Capture the cell that displays the provided text and extract its [X, Y] central coordinate. 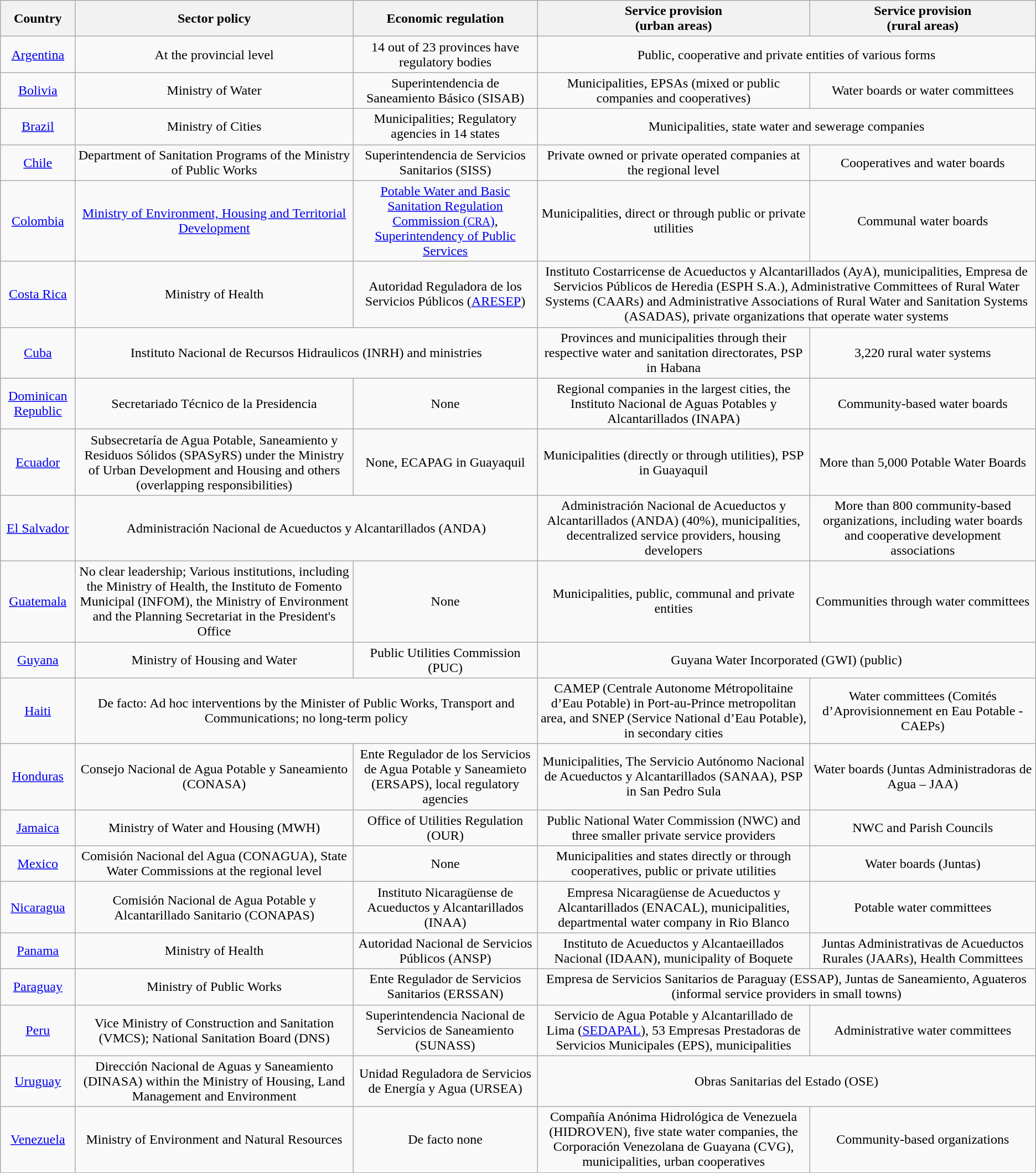
Empresa Nicaragüense de Acueductos y Alcantarillados (ENACAL), municipalities, departmental water company in Rio Blanco [674, 907]
Public, cooperative and private entities of various forms [786, 54]
Colombia [38, 221]
Instituto Nicaragüense de Acueductos y Alcantarillados (INAA) [445, 907]
Peru [38, 1030]
More than 5,000 Potable Water Boards [923, 462]
14 out of 23 provinces have regulatory bodies [445, 54]
Potable Water and Basic Sanitation Regulation Commission (CRA), Superintendency of Public Services [445, 221]
Sector policy [214, 19]
Nicaragua [38, 907]
Ministry of Water [214, 91]
Potable water committees [923, 907]
Water committees (Comités d’Aprovisionnement en Eau Potable - CAEPs) [923, 711]
El Salvador [38, 528]
Instituto de Acueductos y Alcantaeillados Nacional (IDAAN), municipality of Boquete [674, 951]
Communal water boards [923, 221]
3,220 rural water systems [923, 353]
Country [38, 19]
Superintendencia Nacional de Servicios de Saneamiento (SUNASS) [445, 1030]
Communities through water committees [923, 601]
Jamaica [38, 828]
Haiti [38, 711]
Consejo Nacional de Agua Potable y Saneamiento (CONASA) [214, 777]
Community-based water boards [923, 404]
Municipalities (directly or through utilities), PSP in Guayaquil [674, 462]
Autoridad Nacional de Servicios Públicos (ANSP) [445, 951]
Instituto Nacional de Recursos Hidraulicos (INRH) and ministries [307, 353]
Guatemala [38, 601]
Argentina [38, 54]
Vice Ministry of Construction and Sanitation (VMCS); National Sanitation Board (DNS) [214, 1030]
Public Utilities Commission (PUC) [445, 660]
Venezuela [38, 1139]
Administración Nacional de Acueductos y Alcantarillados (ANDA) (40%), municipalities, decentralized service providers, housing developers [674, 528]
Costa Rica [38, 294]
Dominican Republic [38, 404]
Municipalities, public, communal and private entities [674, 601]
Water boards (Juntas) [923, 864]
Regional companies in the largest cities, the Instituto Nacional de Aguas Potables y Alcantarillados (INAPA) [674, 404]
Juntas Administrativas de Acueductos Rurales (JAARs), Health Committees [923, 951]
Provinces and municipalities through their respective water and sanitation directorates, PSP in Habana [674, 353]
Water boards or water committees [923, 91]
Service provision(urban areas) [674, 19]
Panama [38, 951]
Chile [38, 163]
NWC and Parish Councils [923, 828]
Guyana [38, 660]
Public National Water Commission (NWC) and three smaller private service providers [674, 828]
Mexico [38, 864]
Ministry of Cities [214, 126]
De facto none [445, 1139]
Servicio de Agua Potable y Alcantarillado de Lima (SEDAPAL), 53 Empresas Prestadoras de Servicios Municipales (EPS), municipalities [674, 1030]
Superintendencia de Servicios Sanitarios (SISS) [445, 163]
Cooperatives and water boards [923, 163]
Dirección Nacional de Aguas y Saneamiento (DINASA) within the Ministry of Housing, Land Management and Environment [214, 1081]
Uruguay [38, 1081]
Private owned or private operated companies at the regional level [674, 163]
Municipalities, direct or through public or private utilities [674, 221]
Brazil [38, 126]
Administración Nacional de Acueductos y Alcantarillados (ANDA) [307, 528]
Office of Utilities Regulation (OUR) [445, 828]
None, ECAPAG in Guayaquil [445, 462]
Economic regulation [445, 19]
Ecuador [38, 462]
Department of Sanitation Programs of the Ministry of Public Works [214, 163]
Unidad Reguladora de Servicios de Energía y Agua (URSEA) [445, 1081]
Water boards (Juntas Administradoras de Agua – JAA) [923, 777]
Comisión Nacional del Agua (CONAGUA), State Water Commissions at the regional level [214, 864]
Guyana Water Incorporated (GWI) (public) [786, 660]
Comisión Nacional de Agua Potable y Alcantarillado Sanitario (CONAPAS) [214, 907]
Obras Sanitarias del Estado (OSE) [786, 1081]
Municipalities; Regulatory agencies in 14 states [445, 126]
Honduras [38, 777]
Ministry of Public Works [214, 986]
At the provincial level [214, 54]
Ministry of Housing and Water [214, 660]
Municipalities and states directly or through cooperatives, public or private utilities [674, 864]
Ente Regulador de los Servicios de Agua Potable y Saneamieto (ERSAPS), local regulatory agencies [445, 777]
Cuba [38, 353]
Municipalities, EPSAs (mixed or public companies and cooperatives) [674, 91]
Secretariado Técnico de la Presidencia [214, 404]
De facto: Ad hoc interventions by the Minister of Public Works, Transport and Communications; no long-term policy [307, 711]
Ente Regulador de Servicios Sanitarios (ERSSAN) [445, 986]
Paraguay [38, 986]
Community-based organizations [923, 1139]
Superintendencia de Saneamiento Básico (SISAB) [445, 91]
Empresa de Servicios Sanitarios de Paraguay (ESSAP), Juntas de Saneamiento, Aguateros (informal service providers in small towns) [786, 986]
Ministry of Environment, Housing and Territorial Development [214, 221]
Administrative water committees [923, 1030]
Municipalities, The Servicio Autónomo Nacional de Acueductos y Alcantarillados (SANAA), PSP in San Pedro Sula [674, 777]
Municipalities, state water and sewerage companies [786, 126]
Autoridad Reguladora de los Servicios Públicos (ARESEP) [445, 294]
Bolivia [38, 91]
More than 800 community-based organizations, including water boards and cooperative development associations [923, 528]
Service provision(rural areas) [923, 19]
Ministry of Environment and Natural Resources [214, 1139]
Ministry of Water and Housing (MWH) [214, 828]
